Identify which cell holds the provided text, then report its [x, y] central coordinate. 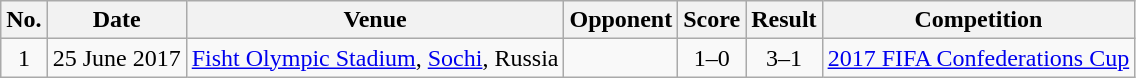
1 [24, 58]
1–0 [712, 58]
Score [712, 20]
No. [24, 20]
3–1 [784, 58]
Result [784, 20]
Fisht Olympic Stadium, Sochi, Russia [375, 58]
Competition [978, 20]
Venue [375, 20]
Date [116, 20]
2017 FIFA Confederations Cup [978, 58]
25 June 2017 [116, 58]
Opponent [621, 20]
